Pinpoint the cell where the given text exists, returning its (x, y) midpoint coordinate. 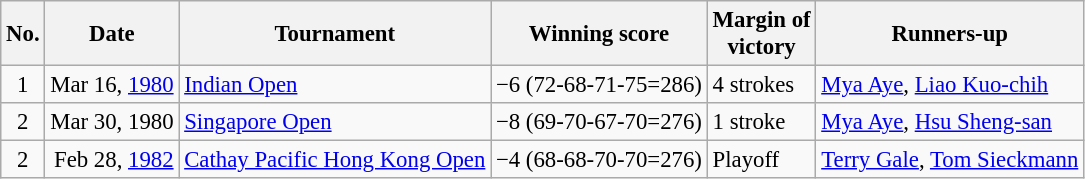
Mya Aye, Hsu Sheng-san (950, 122)
Mar 30, 1980 (112, 122)
4 strokes (762, 85)
1 stroke (762, 122)
Playoff (762, 160)
Runners-up (950, 34)
Cathay Pacific Hong Kong Open (335, 160)
Winning score (600, 34)
Mar 16, 1980 (112, 85)
−8 (69-70-67-70=276) (600, 122)
No. (23, 34)
Singapore Open (335, 122)
Feb 28, 1982 (112, 160)
Indian Open (335, 85)
Tournament (335, 34)
1 (23, 85)
Terry Gale, Tom Sieckmann (950, 160)
−6 (72-68-71-75=286) (600, 85)
Mya Aye, Liao Kuo-chih (950, 85)
Date (112, 34)
−4 (68-68-70-70=276) (600, 160)
Margin ofvictory (762, 34)
